Pinpoint the cell where the given text exists, returning its [X, Y] midpoint coordinate. 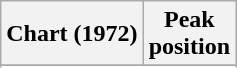
Chart (1972) [72, 34]
Peakposition [189, 34]
